Return [X, Y] of the center of cell containing provided text 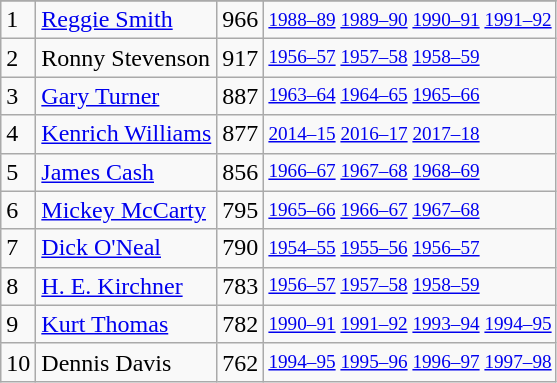
Dick O'Neal [126, 248]
2 [18, 58]
887 [240, 96]
917 [240, 58]
Reggie Smith [126, 20]
795 [240, 210]
10 [18, 362]
8 [18, 286]
3 [18, 96]
James Cash [126, 172]
1954–55 1955–56 1956–57 [410, 248]
877 [240, 134]
Ronny Stevenson [126, 58]
966 [240, 20]
1 [18, 20]
1994–95 1995–96 1996–97 1997–98 [410, 362]
783 [240, 286]
Kenrich Williams [126, 134]
1988–89 1989–90 1990–91 1991–92 [410, 20]
790 [240, 248]
1963–64 1964–65 1965–66 [410, 96]
H. E. Kirchner [126, 286]
Mickey McCarty [126, 210]
1965–66 1966–67 1967–68 [410, 210]
Dennis Davis [126, 362]
Kurt Thomas [126, 324]
6 [18, 210]
856 [240, 172]
4 [18, 134]
9 [18, 324]
7 [18, 248]
Gary Turner [126, 96]
1966–67 1967–68 1968–69 [410, 172]
782 [240, 324]
5 [18, 172]
2014–15 2016–17 2017–18 [410, 134]
762 [240, 362]
1990–91 1991–92 1993–94 1994–95 [410, 324]
